Capture the cell that displays the provided text and extract its [X, Y] central coordinate. 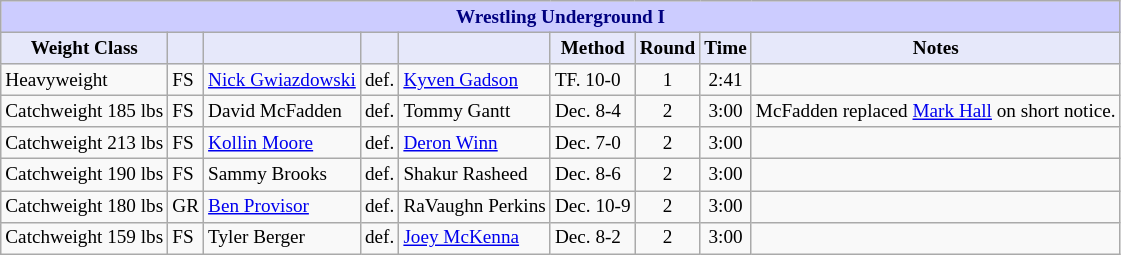
McFadden replaced Mark Hall on short notice. [936, 111]
Catchweight 213 lbs [84, 143]
Dec. 10-9 [592, 206]
RaVaughn Perkins [475, 206]
TF. 10-0 [592, 80]
Time [726, 48]
Heavyweight [84, 80]
Wrestling Underground I [560, 17]
David McFadden [282, 111]
Tommy Gantt [475, 111]
Method [592, 48]
Catchweight 180 lbs [84, 206]
Nick Gwiazdowski [282, 80]
Catchweight 190 lbs [84, 175]
Sammy Brooks [282, 175]
Deron Winn [475, 143]
2:41 [726, 80]
GR [186, 206]
1 [668, 80]
Joey McKenna [475, 238]
Kyven Gadson [475, 80]
Shakur Rasheed [475, 175]
Notes [936, 48]
Catchweight 185 lbs [84, 111]
Catchweight 159 lbs [84, 238]
Ben Provisor [282, 206]
Round [668, 48]
Dec. 7-0 [592, 143]
Kollin Moore [282, 143]
Dec. 8-2 [592, 238]
Tyler Berger [282, 238]
Dec. 8-4 [592, 111]
Weight Class [84, 48]
Dec. 8-6 [592, 175]
